Find where the given text appears and provide that cell's center as (X, Y) coordinate. 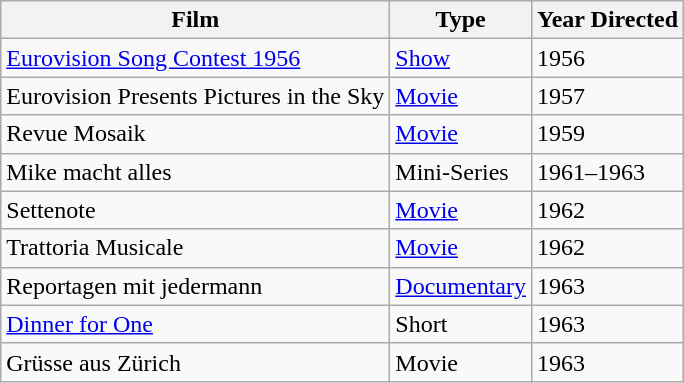
Revue Mosaik (196, 134)
Film (196, 20)
Short (461, 324)
1956 (607, 58)
Mike macht alles (196, 172)
Eurovision Presents Pictures in the Sky (196, 96)
Trattoria Musicale (196, 248)
Show (461, 58)
Dinner for One (196, 324)
Documentary (461, 286)
Year Directed (607, 20)
Type (461, 20)
Settenote (196, 210)
Reportagen mit jedermann (196, 286)
Grüsse aus Zürich (196, 362)
1957 (607, 96)
1959 (607, 134)
1961–1963 (607, 172)
Eurovision Song Contest 1956 (196, 58)
Mini-Series (461, 172)
